Pinpoint the cell where the given text exists, returning its [x, y] midpoint coordinate. 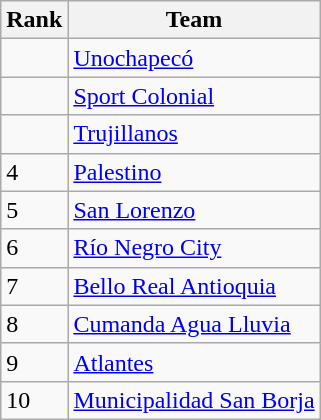
Bello Real Antioquia [194, 286]
6 [34, 248]
10 [34, 400]
San Lorenzo [194, 210]
Cumanda Agua Lluvia [194, 324]
Sport Colonial [194, 96]
4 [34, 172]
8 [34, 324]
Atlantes [194, 362]
Río Negro City [194, 248]
Trujillanos [194, 134]
Team [194, 20]
5 [34, 210]
Municipalidad San Borja [194, 400]
Rank [34, 20]
7 [34, 286]
Palestino [194, 172]
Unochapecó [194, 58]
9 [34, 362]
